From the cell containing the given text, extract its center point as (X, Y) coordinate. 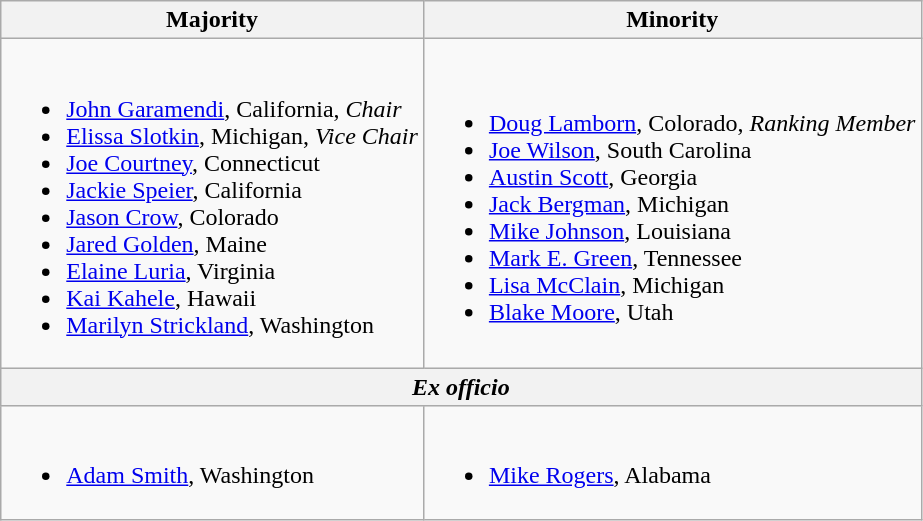
Adam Smith, Washington (212, 462)
Ex officio (461, 387)
Minority (672, 20)
Mike Rogers, Alabama (672, 462)
Majority (212, 20)
